Determine the [x, y] coordinate at the center of the cell enclosing the given text.  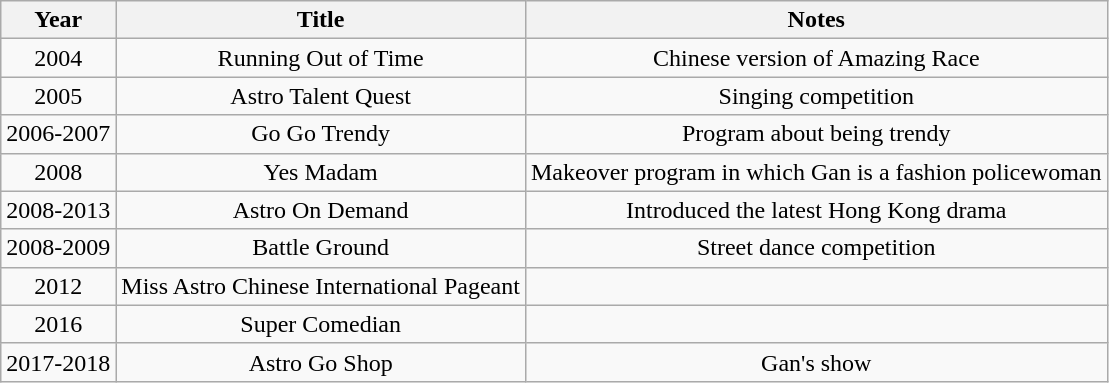
Astro Go Shop [321, 362]
Yes Madam [321, 172]
2008-2013 [58, 210]
Introduced the latest Hong Kong drama [816, 210]
Astro On Demand [321, 210]
2004 [58, 58]
2008-2009 [58, 248]
Singing competition [816, 96]
Makeover program in which Gan is a fashion policewoman [816, 172]
Miss Astro Chinese International Pageant [321, 286]
Year [58, 20]
2017-2018 [58, 362]
2012 [58, 286]
Super Comedian [321, 324]
Chinese version of Amazing Race [816, 58]
Title [321, 20]
Running Out of Time [321, 58]
Notes [816, 20]
Go Go Trendy [321, 134]
2008 [58, 172]
Battle Ground [321, 248]
2005 [58, 96]
Street dance competition [816, 248]
Gan's show [816, 362]
Program about being trendy [816, 134]
2006-2007 [58, 134]
Astro Talent Quest [321, 96]
2016 [58, 324]
